Capture the cell that displays the provided text and extract its [x, y] central coordinate. 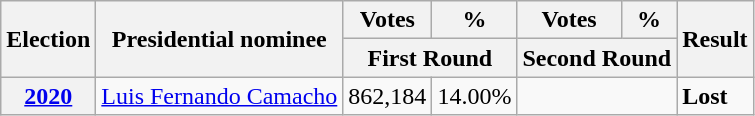
Lost [715, 96]
Presidential nominee [220, 39]
First Round [430, 58]
Second Round [597, 58]
Luis Fernando Camacho [220, 96]
14.00% [474, 96]
Result [715, 39]
Election [48, 39]
862,184 [388, 96]
2020 [48, 96]
